Capture the cell that displays the provided text and extract its [X, Y] central coordinate. 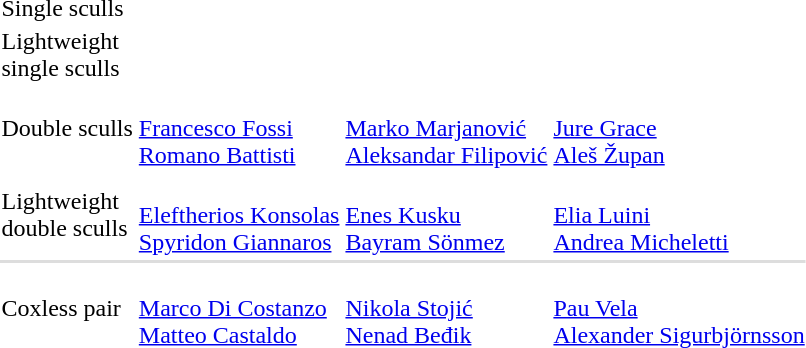
Marko Marjanović Aleksandar Filipović [446, 128]
Double sculls [67, 128]
Jure Grace Aleš Župan [679, 128]
Lightweightdouble sculls [67, 215]
Enes Kusku Bayram Sönmez [446, 215]
Elia Luini Andrea Micheletti [679, 215]
Lightweightsingle sculls [67, 54]
Francesco Fossi Romano Battisti [239, 128]
Eleftherios Konsolas Spyridon Giannaros [239, 215]
